Return the (x, y) coordinate for the center point of the cell that contains the specified text.  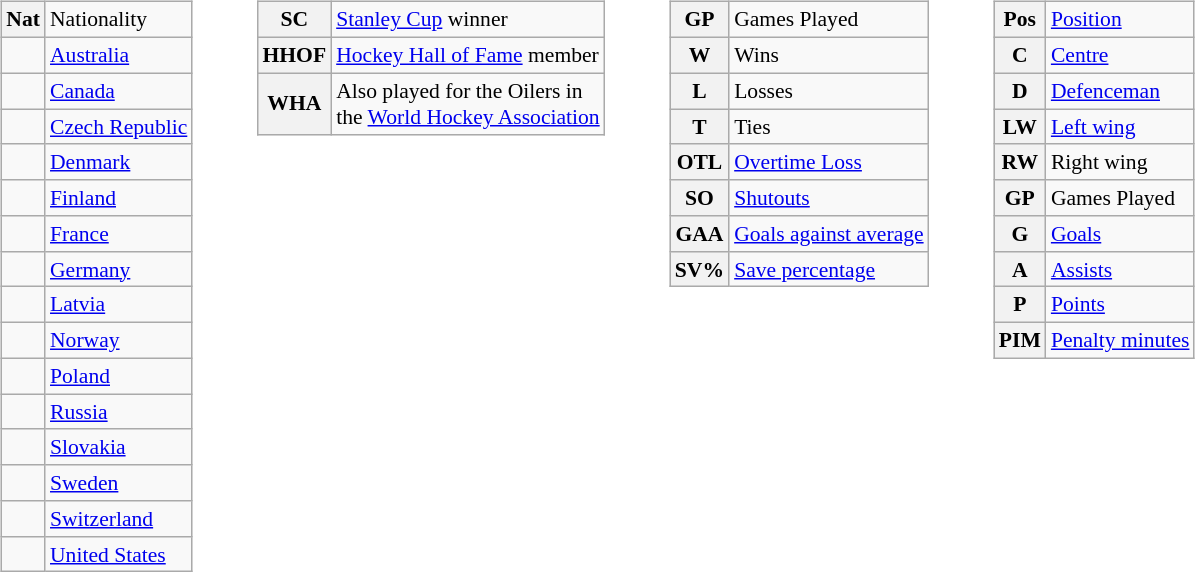
WHA (294, 104)
Ties (829, 127)
Switzerland (118, 519)
United States (118, 554)
France (118, 234)
G (1020, 234)
Denmark (118, 162)
Centre (1120, 55)
Sweden (118, 483)
Nationality (118, 20)
Norway (118, 340)
P (1020, 305)
Wins (829, 55)
Finland (118, 198)
A (1020, 269)
Overtime Loss (829, 162)
RW (1020, 162)
Stanley Cup winner (468, 20)
SC (294, 20)
Points (1120, 305)
Goals (1120, 234)
OTL (700, 162)
Left wing (1120, 127)
Assists (1120, 269)
Latvia (118, 305)
Russia (118, 412)
Defenceman (1120, 91)
Penalty minutes (1120, 340)
Right wing (1120, 162)
W (700, 55)
Save percentage (829, 269)
Germany (118, 269)
Australia (118, 55)
Hockey Hall of Fame member (468, 55)
Czech Republic (118, 127)
Nat (23, 20)
Losses (829, 91)
Slovakia (118, 447)
SV% (700, 269)
SO (700, 198)
Also played for the Oilers inthe World Hockey Association (468, 104)
GAA (700, 234)
PIM (1020, 340)
L (700, 91)
Pos (1020, 20)
Canada (118, 91)
Shutouts (829, 198)
LW (1020, 127)
C (1020, 55)
D (1020, 91)
HHOF (294, 55)
T (700, 127)
Poland (118, 376)
Goals against average (829, 234)
Position (1120, 20)
